Search for the cell housing the specified text and yield its [X, Y] center coordinate. 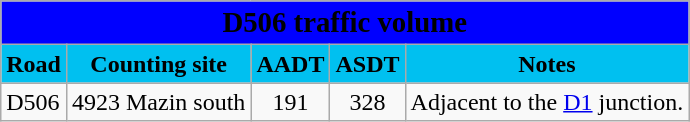
D506 traffic volume [345, 23]
191 [290, 102]
328 [368, 102]
4923 Mazin south [158, 102]
ASDT [368, 64]
Counting site [158, 64]
Notes [547, 64]
Adjacent to the D1 junction. [547, 102]
Road [34, 64]
AADT [290, 64]
D506 [34, 102]
